Detect which cell encompasses the target text, then output its [X, Y] center coordinate. 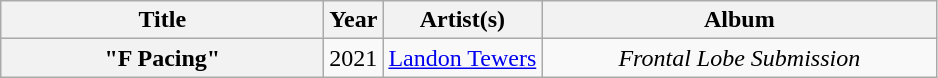
Album [740, 20]
Artist(s) [462, 20]
Title [162, 20]
2021 [354, 58]
Frontal Lobe Submission [740, 58]
Landon Tewers [462, 58]
"F Pacing" [162, 58]
Year [354, 20]
